From the cell containing the given text, extract its center point as (X, Y) coordinate. 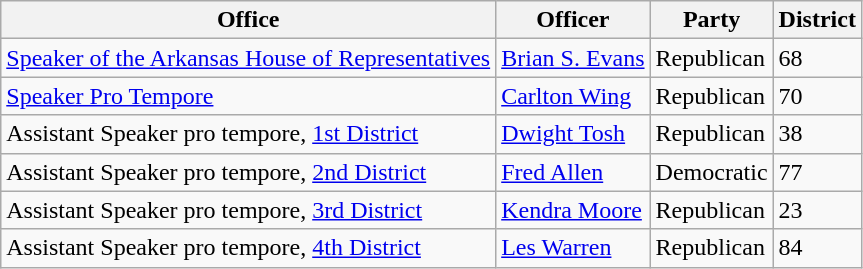
23 (817, 210)
Carlton Wing (573, 96)
Party (712, 20)
70 (817, 96)
Brian S. Evans (573, 58)
Kendra Moore (573, 210)
Officer (573, 20)
77 (817, 172)
Democratic (712, 172)
Dwight Tosh (573, 134)
Speaker Pro Tempore (248, 96)
Assistant Speaker pro tempore, 1st District (248, 134)
68 (817, 58)
District (817, 20)
Office (248, 20)
Assistant Speaker pro tempore, 2nd District (248, 172)
Fred Allen (573, 172)
38 (817, 134)
Les Warren (573, 248)
Assistant Speaker pro tempore, 4th District (248, 248)
Assistant Speaker pro tempore, 3rd District (248, 210)
84 (817, 248)
Speaker of the Arkansas House of Representatives (248, 58)
